Search for the cell housing the specified text and yield its [x, y] center coordinate. 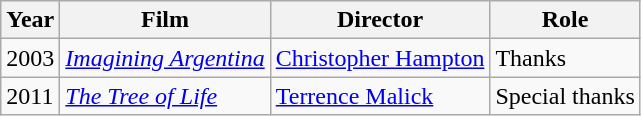
Imagining Argentina [165, 58]
Year [30, 20]
2003 [30, 58]
Role [565, 20]
The Tree of Life [165, 96]
Terrence Malick [380, 96]
2011 [30, 96]
Director [380, 20]
Special thanks [565, 96]
Film [165, 20]
Thanks [565, 58]
Christopher Hampton [380, 58]
